Pinpoint the cell where the given text exists, returning its [X, Y] midpoint coordinate. 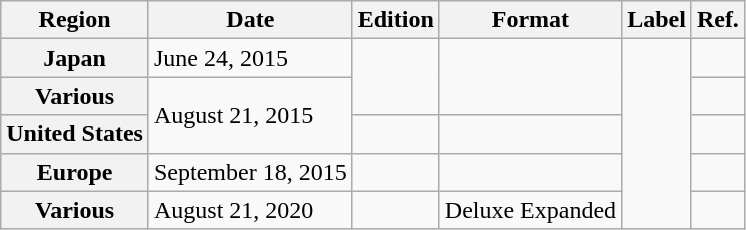
Date [250, 20]
Deluxe Expanded [530, 210]
September 18, 2015 [250, 172]
June 24, 2015 [250, 58]
Format [530, 20]
August 21, 2015 [250, 115]
August 21, 2020 [250, 210]
Ref. [718, 20]
Japan [75, 58]
Label [657, 20]
Edition [396, 20]
Europe [75, 172]
Region [75, 20]
United States [75, 134]
